Return the (X, Y) coordinate for the center point of the cell that contains the specified text.  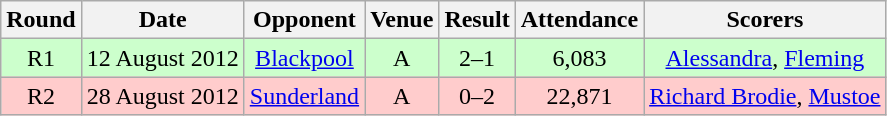
Scorers (765, 20)
Date (162, 20)
Opponent (304, 20)
Result (477, 20)
6,083 (579, 58)
28 August 2012 (162, 96)
Alessandra, Fleming (765, 58)
0–2 (477, 96)
22,871 (579, 96)
Sunderland (304, 96)
12 August 2012 (162, 58)
2–1 (477, 58)
Venue (402, 20)
Attendance (579, 20)
R2 (41, 96)
Richard Brodie, Mustoe (765, 96)
Blackpool (304, 58)
Round (41, 20)
R1 (41, 58)
